From the cell containing the given text, extract its center point as [x, y] coordinate. 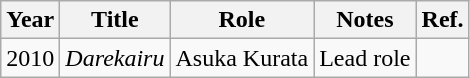
Year [30, 20]
Ref. [442, 20]
Darekairu [115, 58]
Lead role [365, 58]
2010 [30, 58]
Role [242, 20]
Notes [365, 20]
Title [115, 20]
Asuka Kurata [242, 58]
